Identify which cell holds the provided text, then report its [X, Y] central coordinate. 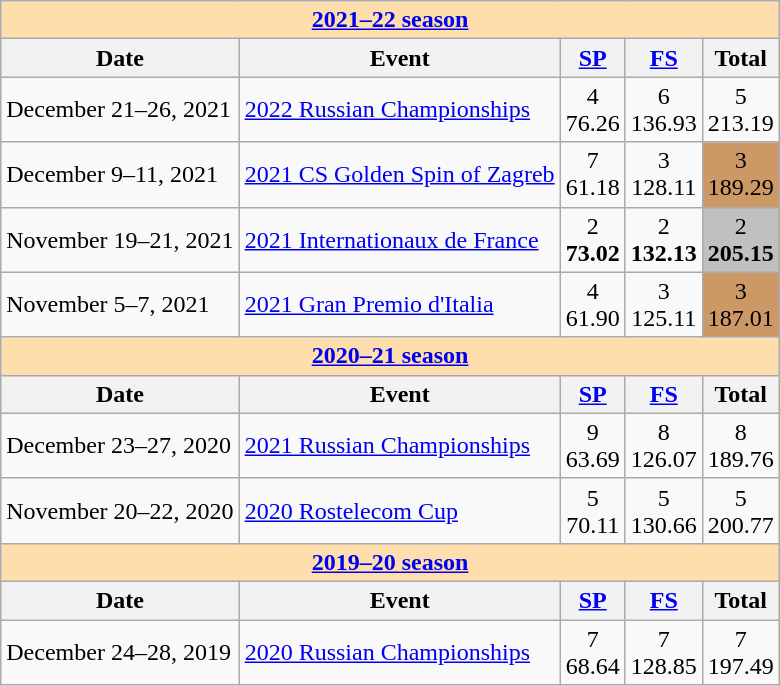
3 187.01 [740, 304]
9 63.69 [592, 446]
2022 Russian Championships [400, 110]
3 128.11 [664, 174]
2019–20 season [390, 562]
December 24–28, 2019 [120, 652]
2 205.15 [740, 240]
2 73.02 [592, 240]
5 130.66 [664, 510]
2020–21 season [390, 356]
December 9–11, 2021 [120, 174]
8 126.07 [664, 446]
November 5–7, 2021 [120, 304]
7 197.49 [740, 652]
December 21–26, 2021 [120, 110]
2021 Internationaux de France [400, 240]
2 132.13 [664, 240]
2020 Russian Championships [400, 652]
2020 Rostelecom Cup [400, 510]
2021 Russian Championships [400, 446]
November 20–22, 2020 [120, 510]
3 125.11 [664, 304]
November 19–21, 2021 [120, 240]
4 76.26 [592, 110]
5 200.77 [740, 510]
2021–22 season [390, 20]
5 70.11 [592, 510]
5 213.19 [740, 110]
6 136.93 [664, 110]
2021 Gran Premio d'Italia [400, 304]
4 61.90 [592, 304]
3 189.29 [740, 174]
2021 CS Golden Spin of Zagreb [400, 174]
7 68.64 [592, 652]
7 128.85 [664, 652]
7 61.18 [592, 174]
December 23–27, 2020 [120, 446]
8 189.76 [740, 446]
